Capture the cell that displays the provided text and extract its (x, y) central coordinate. 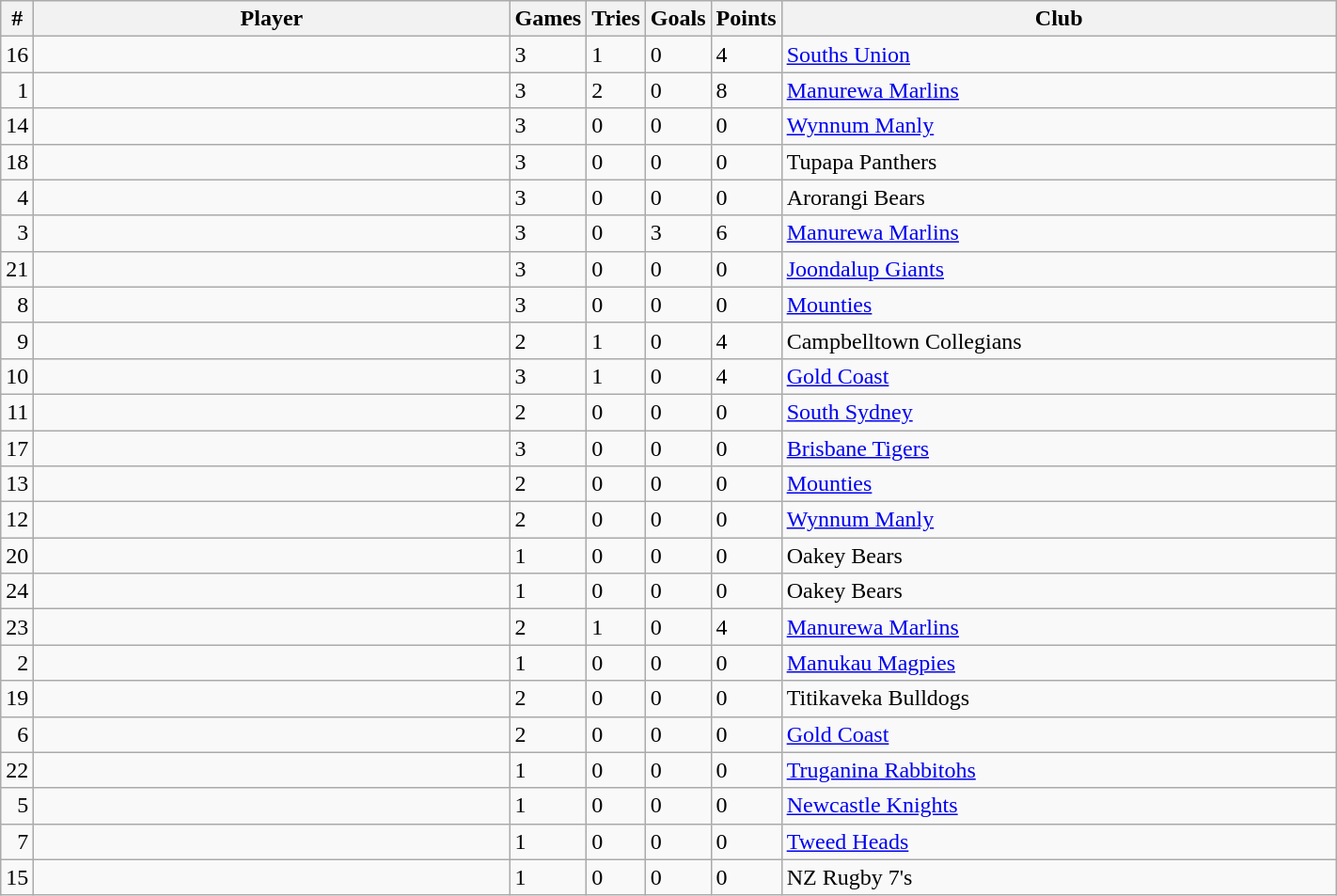
NZ Rugby 7's (1059, 877)
Tupapa Panthers (1059, 162)
13 (17, 484)
Arorangi Bears (1059, 197)
South Sydney (1059, 412)
23 (17, 627)
Brisbane Tigers (1059, 448)
17 (17, 448)
Newcastle Knights (1059, 806)
11 (17, 412)
Games (548, 19)
21 (17, 269)
19 (17, 699)
18 (17, 162)
Manukau Magpies (1059, 663)
Tries (617, 19)
10 (17, 376)
Points (747, 19)
Tweed Heads (1059, 841)
24 (17, 591)
# (17, 19)
Truganina Rabbitohs (1059, 770)
5 (17, 806)
12 (17, 520)
15 (17, 877)
Club (1059, 19)
Campbelltown Collegians (1059, 340)
20 (17, 556)
9 (17, 340)
Joondalup Giants (1059, 269)
Player (272, 19)
22 (17, 770)
Titikaveka Bulldogs (1059, 699)
7 (17, 841)
Goals (678, 19)
Souths Union (1059, 55)
16 (17, 55)
14 (17, 126)
